For the text-containing cell, return its midpoint in (X, Y) coordinate format. 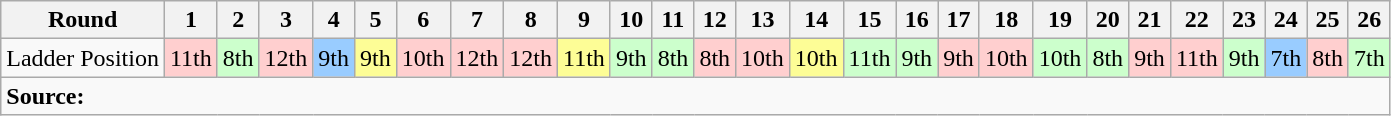
17 (959, 20)
Round (83, 20)
25 (1328, 20)
6 (423, 20)
7 (477, 20)
8 (531, 20)
20 (1108, 20)
1 (190, 20)
22 (1196, 20)
26 (1369, 20)
Ladder Position (83, 58)
12 (715, 20)
9 (584, 20)
14 (816, 20)
21 (1150, 20)
19 (1060, 20)
16 (917, 20)
18 (1006, 20)
15 (870, 20)
4 (334, 20)
24 (1286, 20)
10 (631, 20)
5 (376, 20)
13 (763, 20)
3 (286, 20)
11 (673, 20)
2 (238, 20)
23 (1244, 20)
Source: (696, 96)
